Return the (x, y) coordinate for the center point of the cell that contains the specified text.  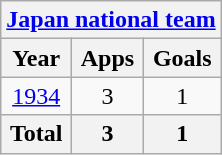
Year (36, 58)
Japan national team (111, 20)
Total (36, 134)
1934 (36, 96)
Goals (182, 58)
Apps (108, 58)
